Return the [X, Y] coordinate for the center point of the cell that contains the specified text.  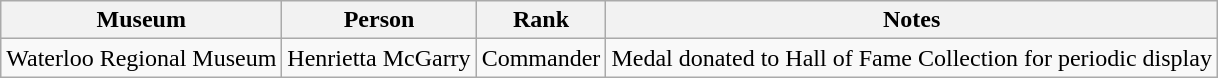
Waterloo Regional Museum [142, 58]
Rank [541, 20]
Commander [541, 58]
Henrietta McGarry [379, 58]
Museum [142, 20]
Medal donated to Hall of Fame Collection for periodic display [912, 58]
Notes [912, 20]
Person [379, 20]
